Return the [X, Y] coordinate for the center point of the cell that contains the specified text.  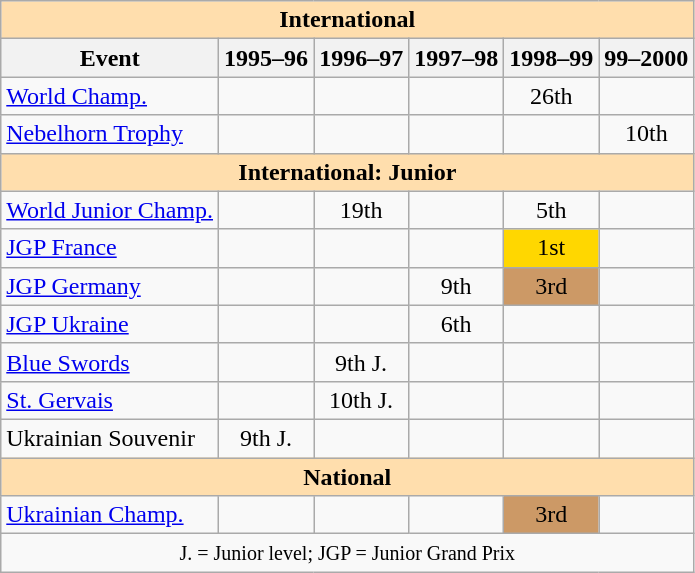
10th [646, 134]
St. Gervais [110, 400]
5th [552, 210]
19th [362, 210]
Nebelhorn Trophy [110, 134]
1st [552, 248]
6th [456, 324]
National [348, 477]
JGP Ukraine [110, 324]
International: Junior [348, 172]
World Junior Champ. [110, 210]
1995–96 [266, 58]
International [348, 20]
J. = Junior level; JGP = Junior Grand Prix [348, 553]
World Champ. [110, 96]
9th [456, 286]
Ukrainian Souvenir [110, 438]
26th [552, 96]
1997–98 [456, 58]
1996–97 [362, 58]
1998–99 [552, 58]
JGP France [110, 248]
Blue Swords [110, 362]
Event [110, 58]
99–2000 [646, 58]
JGP Germany [110, 286]
10th J. [362, 400]
Ukrainian Champ. [110, 515]
